Extract the [x, y] coordinate from the center of the cell holding the provided text.  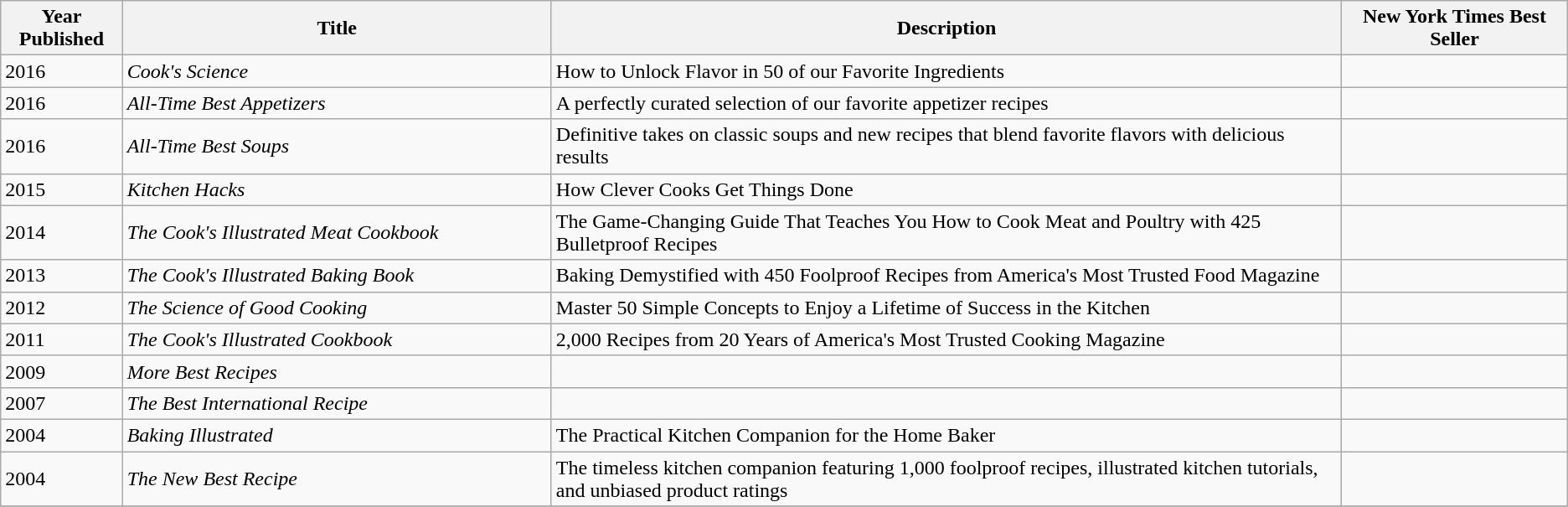
More Best Recipes [337, 371]
Baking Demystified with 450 Foolproof Recipes from America's Most Trusted Food Magazine [946, 276]
Definitive takes on classic soups and new recipes that blend favorite flavors with delicious results [946, 146]
The timeless kitchen companion featuring 1,000 foolproof recipes, illustrated kitchen tutorials, and unbiased product ratings [946, 478]
Title [337, 28]
How to Unlock Flavor in 50 of our Favorite Ingredients [946, 71]
The Science of Good Cooking [337, 308]
All-Time Best Soups [337, 146]
Description [946, 28]
The Practical Kitchen Companion for the Home Baker [946, 435]
Master 50 Simple Concepts to Enjoy a Lifetime of Success in the Kitchen [946, 308]
2013 [62, 276]
The Best International Recipe [337, 403]
The Cook's Illustrated Cookbook [337, 339]
How Clever Cooks Get Things Done [946, 189]
New York Times Best Seller [1455, 28]
Year Published [62, 28]
2009 [62, 371]
Kitchen Hacks [337, 189]
The Cook's Illustrated Baking Book [337, 276]
2007 [62, 403]
The Game-Changing Guide That Teaches You How to Cook Meat and Poultry with 425 Bulletproof Recipes [946, 233]
2,000 Recipes from 20 Years of America's Most Trusted Cooking Magazine [946, 339]
2014 [62, 233]
2011 [62, 339]
Cook's Science [337, 71]
The New Best Recipe [337, 478]
2012 [62, 308]
2015 [62, 189]
Baking Illustrated [337, 435]
All-Time Best Appetizers [337, 103]
The Cook's Illustrated Meat Cookbook [337, 233]
A perfectly curated selection of our favorite appetizer recipes [946, 103]
